Pinpoint the cell where the given text exists, returning its (X, Y) midpoint coordinate. 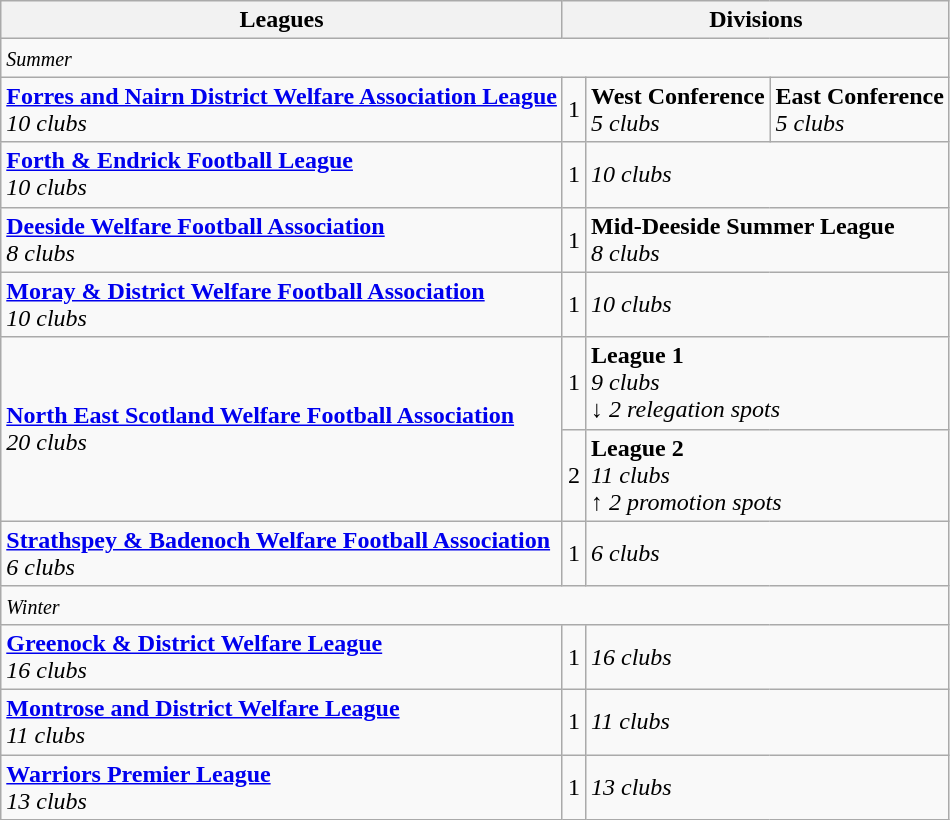
2 (574, 475)
West Conference5 clubs (678, 110)
11 clubs (767, 722)
13 clubs (767, 786)
Forres and Nairn District Welfare Association League10 clubs (282, 110)
Mid-Deeside Summer League8 clubs (767, 240)
East Conference5 clubs (860, 110)
6 clubs (767, 554)
North East Scotland Welfare Football Association20 clubs (282, 429)
Winter (476, 605)
Divisions (756, 20)
Moray & District Welfare Football Association10 clubs (282, 304)
League 211 clubs↑ 2 promotion spots (767, 475)
Warriors Premier League13 clubs (282, 786)
Strathspey & Badenoch Welfare Football Association6 clubs (282, 554)
Greenock & District Welfare League16 clubs (282, 656)
League 19 clubs↓ 2 relegation spots (767, 383)
Forth & Endrick Football League10 clubs (282, 174)
Deeside Welfare Football Association8 clubs (282, 240)
Montrose and District Welfare League11 clubs (282, 722)
Leagues (282, 20)
16 clubs (767, 656)
Summer (476, 58)
